Provide the [x, y] coordinate of the cell's center where the given text is located.  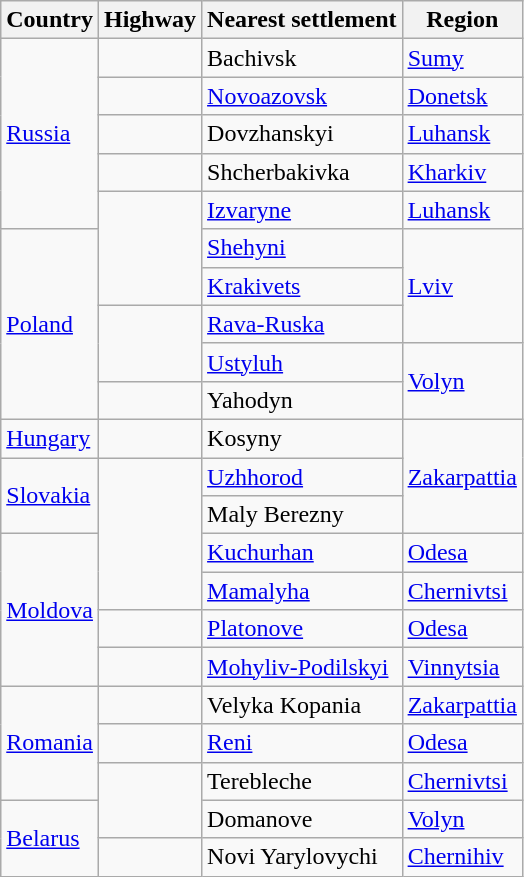
Novi Yarylovychi [302, 857]
Domanove [302, 819]
Belarus [50, 838]
Chernihiv [462, 857]
Novoazovsk [302, 96]
Dovzhanskyi [302, 134]
Velyka Kopania [302, 705]
Hungary [50, 438]
Country [50, 20]
Moldova [50, 610]
Ustyluh [302, 362]
Kuchurhan [302, 553]
Terebleche [302, 781]
Shcherbakivka [302, 172]
Russia [50, 134]
Mohyliv-Podilskyi [302, 667]
Kosyny [302, 438]
Lviv [462, 286]
Maly Berezny [302, 515]
Yahodyn [302, 400]
Vinnytsia [462, 667]
Shehyni [302, 248]
Izvaryne [302, 210]
Slovakia [50, 496]
Region [462, 20]
Mamalyha [302, 591]
Donetsk [462, 96]
Krakivets [302, 286]
Highway [150, 20]
Bachivsk [302, 58]
Reni [302, 743]
Kharkiv [462, 172]
Platonove [302, 629]
Poland [50, 324]
Romania [50, 743]
Sumy [462, 58]
Uzhhorod [302, 477]
Rava-Ruska [302, 324]
Nearest settlement [302, 20]
